From the cell containing the given text, extract its center point as (X, Y) coordinate. 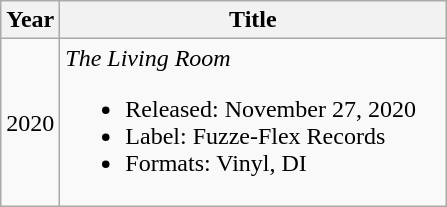
Year (30, 20)
The Living RoomReleased: November 27, 2020Label: Fuzze-Flex RecordsFormats: Vinyl, DI (253, 122)
Title (253, 20)
2020 (30, 122)
